Locate the cell with the specified text and output its [X, Y] center coordinate. 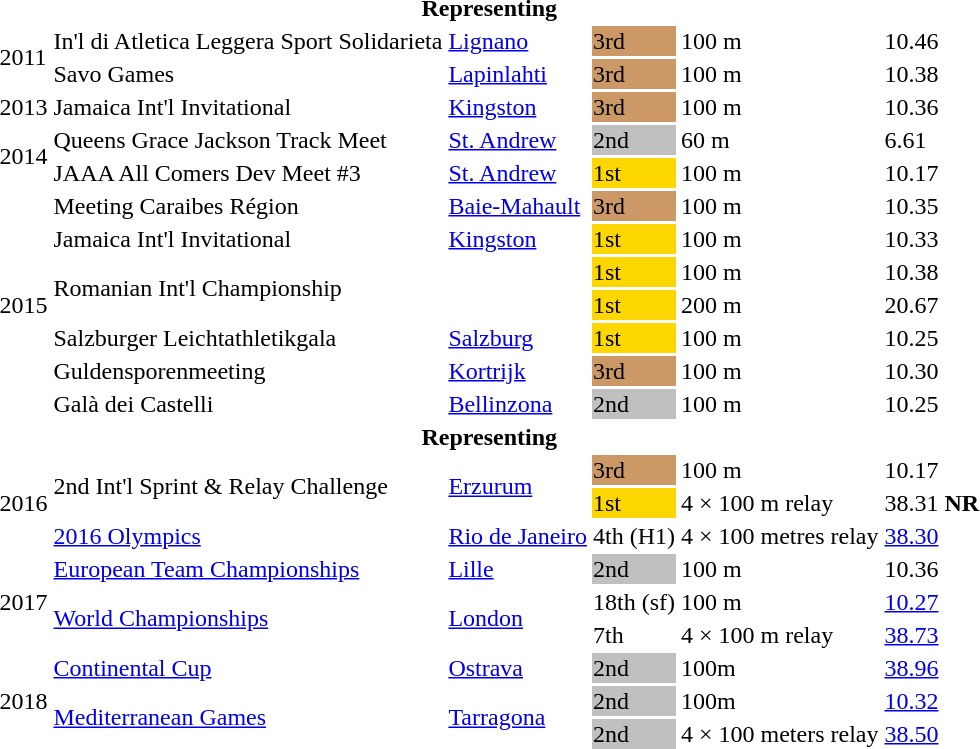
Kortrijk [518, 371]
Salzburger Leichtathletikgala [248, 338]
Lignano [518, 41]
Meeting Caraibes Région [248, 206]
Galà dei Castelli [248, 404]
200 m [779, 305]
In'l di Atletica Leggera Sport Solidarieta [248, 41]
Romanian Int'l Championship [248, 288]
2016 Olympics [248, 536]
18th (sf) [634, 602]
Tarragona [518, 718]
4 × 100 meters relay [779, 734]
Lille [518, 569]
Salzburg [518, 338]
Ostrava [518, 668]
Bellinzona [518, 404]
JAAA All Comers Dev Meet #3 [248, 173]
Lapinlahti [518, 74]
Baie-Mahault [518, 206]
European Team Championships [248, 569]
2nd Int'l Sprint & Relay Challenge [248, 486]
Continental Cup [248, 668]
4th (H1) [634, 536]
Guldensporenmeeting [248, 371]
4 × 100 metres relay [779, 536]
Savo Games [248, 74]
London [518, 618]
Queens Grace Jackson Track Meet [248, 140]
Erzurum [518, 486]
60 m [779, 140]
7th [634, 635]
World Championships [248, 618]
Rio de Janeiro [518, 536]
Mediterranean Games [248, 718]
